Locate the cell with the specified text and output its (x, y) center coordinate. 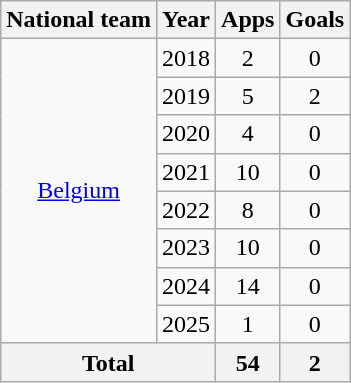
8 (248, 210)
Goals (315, 20)
54 (248, 362)
2022 (186, 210)
Year (186, 20)
4 (248, 134)
1 (248, 324)
2023 (186, 248)
2020 (186, 134)
2024 (186, 286)
5 (248, 96)
Apps (248, 20)
2021 (186, 172)
National team (79, 20)
14 (248, 286)
2018 (186, 58)
2019 (186, 96)
2025 (186, 324)
Belgium (79, 191)
Total (108, 362)
